Locate the cell with the specified text and output its [X, Y] center coordinate. 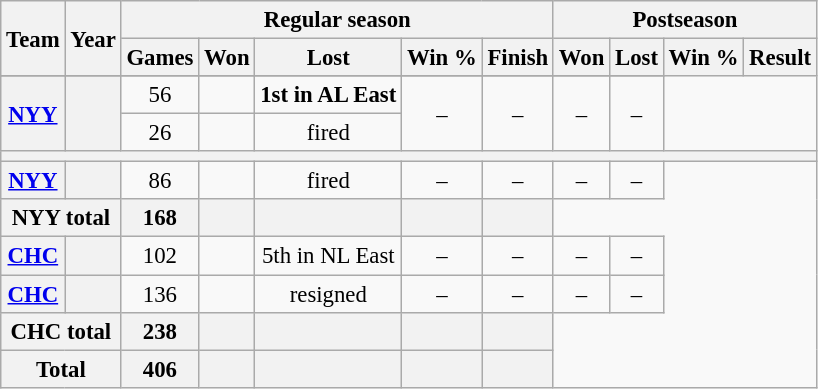
Regular season [337, 20]
26 [160, 133]
Postseason [684, 20]
1st in AL East [328, 95]
238 [160, 331]
Team [33, 38]
168 [160, 219]
102 [160, 256]
56 [160, 95]
CHC total [61, 331]
Year [93, 38]
Games [160, 58]
Finish [518, 58]
136 [160, 294]
NYY total [61, 219]
Result [780, 58]
86 [160, 181]
406 [160, 369]
resigned [328, 294]
Total [61, 369]
5th in NL East [328, 256]
